Extract the [x, y] coordinate from the center of the cell holding the provided text.  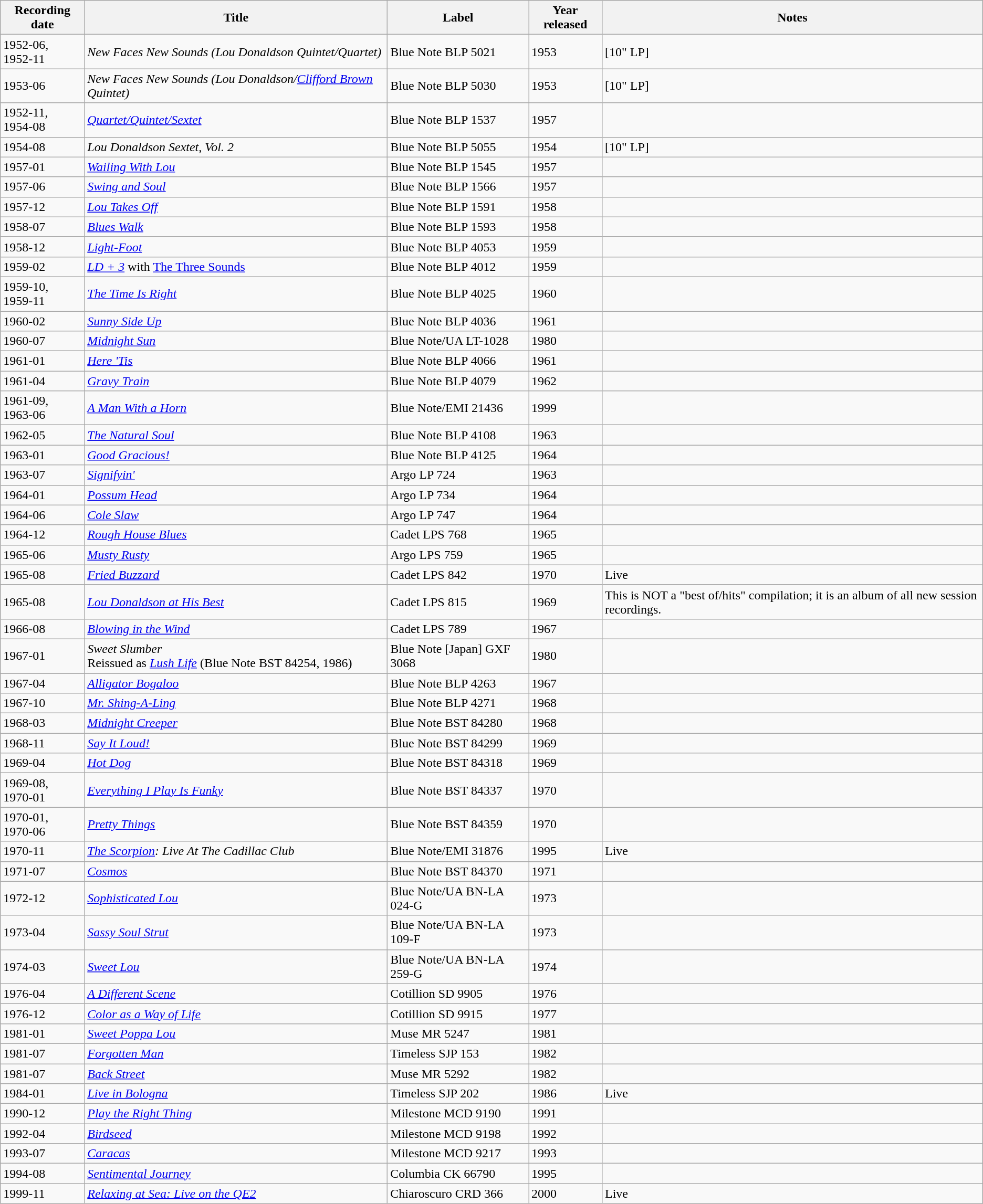
A Man With a Horn [236, 408]
Pretty Things [236, 824]
Blue Note BLP 4025 [458, 294]
1964-12 [43, 535]
1968-11 [43, 743]
Blue Note BLP 1591 [458, 207]
1961-09, 1963-06 [43, 408]
Sweet Poppa Lou [236, 1033]
Argo LPS 759 [458, 555]
Year released [566, 18]
Blue Note/UA BN-LA 109-F [458, 932]
1967-01 [43, 656]
1974-03 [43, 967]
Label [458, 18]
Possum Head [236, 495]
Blue Note BST 84370 [458, 871]
1969-08, 1970-01 [43, 790]
1962 [566, 381]
Cotillion SD 9915 [458, 1013]
1954-08 [43, 147]
Blue Note BLP 4066 [458, 361]
1962-05 [43, 435]
New Faces New Sounds (Lou Donaldson Quintet/Quartet) [236, 51]
Cole Slaw [236, 515]
Blue Note BST 84299 [458, 743]
Blue Note BLP 5021 [458, 51]
Blue Note/UA BN-LA 259-G [458, 967]
1963-07 [43, 475]
Cosmos [236, 871]
1981-01 [43, 1033]
Blue Note BLP 4125 [458, 455]
Midnight Sun [236, 341]
1981 [566, 1033]
Blue Note BLP 4053 [458, 247]
1964-06 [43, 515]
1992 [566, 1134]
1954 [566, 147]
1966-08 [43, 629]
Sentimental Journey [236, 1174]
1973-04 [43, 932]
1976 [566, 994]
2000 [566, 1194]
1994-08 [43, 1174]
Sophisticated Lou [236, 899]
1957-01 [43, 167]
1974 [566, 967]
Blue Note BLP 1593 [458, 227]
This is NOT a "best of/hits" compilation; it is an album of all new session recordings. [792, 601]
1970-11 [43, 851]
1952-11, 1954-08 [43, 120]
Alligator Bogaloo [236, 683]
Argo LP 724 [458, 475]
1960 [566, 294]
1984-01 [43, 1094]
1958-07 [43, 227]
Title [236, 18]
1961-04 [43, 381]
Gravy Train [236, 381]
Cadet LPS 842 [458, 575]
Blue Note BLP 1545 [458, 167]
Blue Note BST 84337 [458, 790]
Cadet LPS 768 [458, 535]
Blowing in the Wind [236, 629]
Birdseed [236, 1134]
Blue Note BST 84280 [458, 723]
Chiaroscuro CRD 366 [458, 1194]
Lou Donaldson Sextet, Vol. 2 [236, 147]
Say It Loud! [236, 743]
Blue Note/UA BN-LA 024-G [458, 899]
Cotillion SD 9905 [458, 994]
1976-04 [43, 994]
Argo LP 747 [458, 515]
1953-06 [43, 86]
1963-01 [43, 455]
1965-06 [43, 555]
Light-Foot [236, 247]
Signifyin' [236, 475]
LD + 3 with The Three Sounds [236, 267]
Musty Rusty [236, 555]
A Different Scene [236, 994]
Sweet Slumber Reissued as Lush Life (Blue Note BST 84254, 1986) [236, 656]
Blue Note/EMI 21436 [458, 408]
1976-12 [43, 1013]
Blues Walk [236, 227]
1971 [566, 871]
1952-06, 1952-11 [43, 51]
Blue Note BLP 4108 [458, 435]
Blue Note BLP 1537 [458, 120]
Here 'Tis [236, 361]
Timeless SJP 202 [458, 1094]
Swing and Soul [236, 187]
New Faces New Sounds (Lou Donaldson/Clifford Brown Quintet) [236, 86]
Blue Note BLP 5055 [458, 147]
Sweet Lou [236, 967]
1960-02 [43, 321]
Blue Note BLP 1566 [458, 187]
The Time Is Right [236, 294]
1959-10, 1959-11 [43, 294]
1999 [566, 408]
1959-02 [43, 267]
Blue Note BLP 4271 [458, 703]
Columbia CK 66790 [458, 1174]
1967-04 [43, 683]
1957-12 [43, 207]
1993 [566, 1154]
1977 [566, 1013]
Live in Bologna [236, 1094]
1991 [566, 1114]
Blue Note BLP 4036 [458, 321]
Blue Note BST 84359 [458, 824]
Caracas [236, 1154]
Lou Takes Off [236, 207]
Play the Right Thing [236, 1114]
Cadet LPS 815 [458, 601]
Everything I Play Is Funky [236, 790]
Blue Note BLP 4079 [458, 381]
Milestone MCD 9198 [458, 1134]
1993-07 [43, 1154]
1986 [566, 1094]
1958-12 [43, 247]
Midnight Creeper [236, 723]
Recording date [43, 18]
Cadet LPS 789 [458, 629]
Blue Note BLP 5030 [458, 86]
Argo LP 734 [458, 495]
1961-01 [43, 361]
1964-01 [43, 495]
Good Gracious! [236, 455]
Mr. Shing-A-Ling [236, 703]
1972-12 [43, 899]
Lou Donaldson at His Best [236, 601]
Quartet/Quintet/Sextet [236, 120]
Muse MR 5292 [458, 1073]
Blue Note/EMI 31876 [458, 851]
1990-12 [43, 1114]
Timeless SJP 153 [458, 1053]
Wailing With Lou [236, 167]
Relaxing at Sea: Live on the QE2 [236, 1194]
Sunny Side Up [236, 321]
Blue Note/UA LT-1028 [458, 341]
Muse MR 5247 [458, 1033]
Color as a Way of Life [236, 1013]
Notes [792, 18]
Blue Note BST 84318 [458, 763]
1970-01, 1970-06 [43, 824]
1992-04 [43, 1134]
Blue Note BLP 4263 [458, 683]
Blue Note BLP 4012 [458, 267]
Rough House Blues [236, 535]
Blue Note [Japan] GXF 3068 [458, 656]
1967-10 [43, 703]
Forgotten Man [236, 1053]
1968-03 [43, 723]
Hot Dog [236, 763]
The Scorpion: Live At The Cadillac Club [236, 851]
Sassy Soul Strut [236, 932]
1960-07 [43, 341]
Fried Buzzard [236, 575]
The Natural Soul [236, 435]
Back Street [236, 1073]
1999-11 [43, 1194]
1971-07 [43, 871]
Milestone MCD 9190 [458, 1114]
Milestone MCD 9217 [458, 1154]
1969-04 [43, 763]
1957-06 [43, 187]
